Output the [X, Y] coordinate of the center of the cell containing the given text.  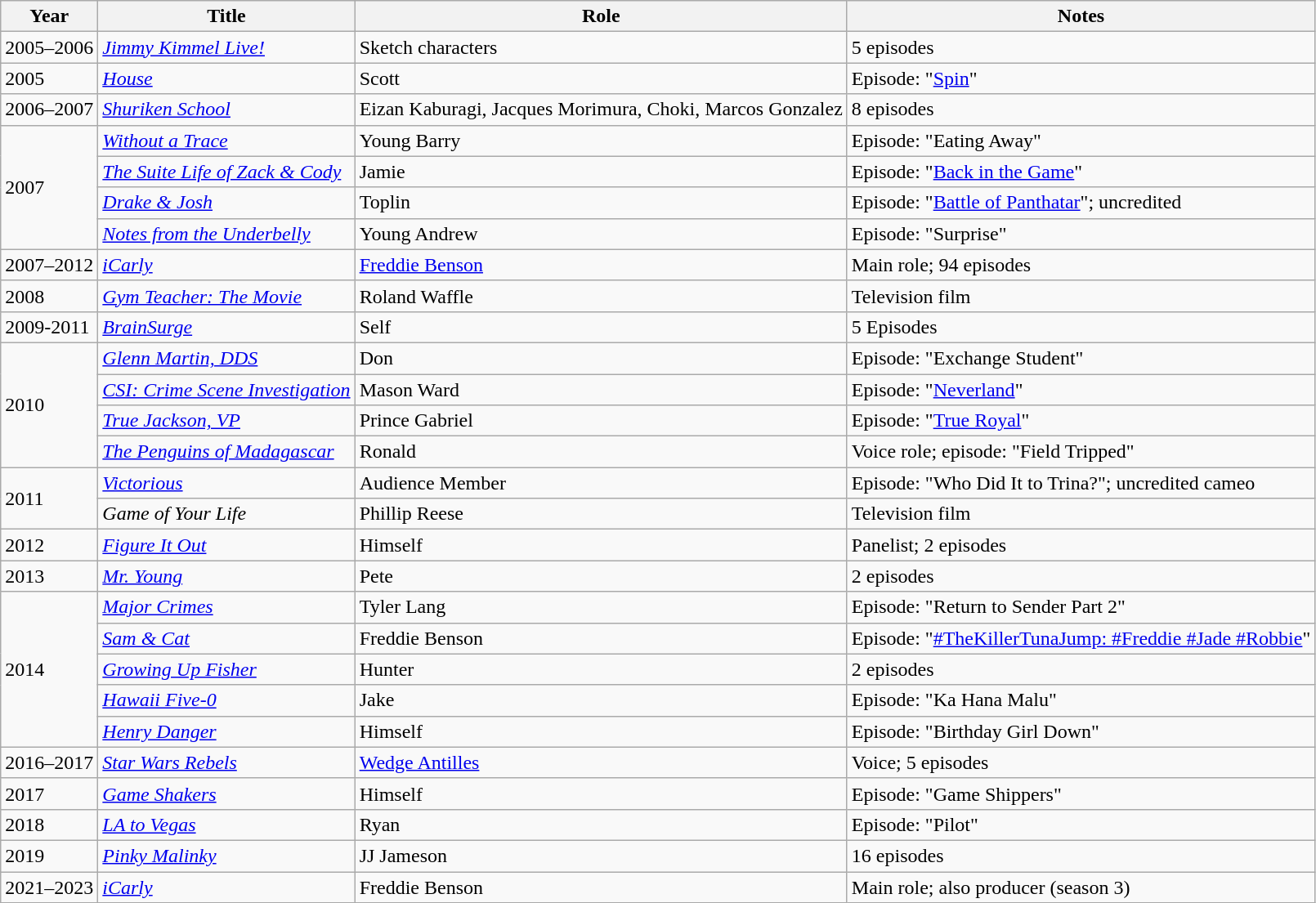
Mr. Young [226, 576]
Shuriken School [226, 110]
Jimmy Kimmel Live! [226, 47]
2016–2017 [49, 762]
Episode: "Return to Sender Part 2" [1081, 607]
Episode: "Game Shippers" [1081, 793]
2013 [49, 576]
Notes from the Underbelly [226, 234]
Notes [1081, 16]
Growing Up Fisher [226, 669]
Role [601, 16]
Victorious [226, 483]
2005 [49, 78]
Episode: "Exchange Student" [1081, 358]
Episode: "Neverland" [1081, 390]
16 episodes [1081, 856]
Self [601, 327]
Without a Trace [226, 141]
Drake & Josh [226, 203]
Audience Member [601, 483]
BrainSurge [226, 327]
Main role; also producer (season 3) [1081, 887]
2012 [49, 545]
Sam & Cat [226, 638]
Voice role; episode: "Field Tripped" [1081, 452]
Phillip Reese [601, 514]
Episode: "Ka Hana Malu" [1081, 700]
The Penguins of Madagascar [226, 452]
Jamie [601, 172]
2010 [49, 405]
Toplin [601, 203]
Scott [601, 78]
5 Episodes [1081, 327]
Tyler Lang [601, 607]
2021–2023 [49, 887]
The Suite Life of Zack & Cody [226, 172]
Year [49, 16]
Episode: "True Royal" [1081, 421]
Title [226, 16]
Hunter [601, 669]
Young Andrew [601, 234]
Episode: "Who Did It to Trina?"; uncredited cameo [1081, 483]
Mason Ward [601, 390]
Star Wars Rebels [226, 762]
Prince Gabriel [601, 421]
Episode: "Battle of Panthatar"; uncredited [1081, 203]
Don [601, 358]
Game of Your Life [226, 514]
2007 [49, 187]
Young Barry [601, 141]
LA to Vegas [226, 825]
2017 [49, 793]
Episode: "#TheKillerTunaJump: #Freddie #Jade #Robbie" [1081, 638]
Episode: "Eating Away" [1081, 141]
2011 [49, 498]
Game Shakers [226, 793]
JJ Jameson [601, 856]
Wedge Antilles [601, 762]
Roland Waffle [601, 296]
CSI: Crime Scene Investigation [226, 390]
Panelist; 2 episodes [1081, 545]
Figure It Out [226, 545]
Ryan [601, 825]
2006–2007 [49, 110]
Glenn Martin, DDS [226, 358]
Major Crimes [226, 607]
2018 [49, 825]
8 episodes [1081, 110]
Episode: "Back in the Game" [1081, 172]
Henry Danger [226, 731]
Voice; 5 episodes [1081, 762]
2009-2011 [49, 327]
Pinky Malinky [226, 856]
Ronald [601, 452]
2005–2006 [49, 47]
Episode: "Pilot" [1081, 825]
Episode: "Surprise" [1081, 234]
House [226, 78]
Gym Teacher: The Movie [226, 296]
2019 [49, 856]
Sketch characters [601, 47]
Episode: "Spin" [1081, 78]
Episode: "Birthday Girl Down" [1081, 731]
2007–2012 [49, 265]
Jake [601, 700]
Hawaii Five-0 [226, 700]
5 episodes [1081, 47]
Pete [601, 576]
Eizan Kaburagi, Jacques Morimura, Choki, Marcos Gonzalez [601, 110]
True Jackson, VP [226, 421]
2014 [49, 669]
2008 [49, 296]
Main role; 94 episodes [1081, 265]
